Locate the cell with the specified text and output its [x, y] center coordinate. 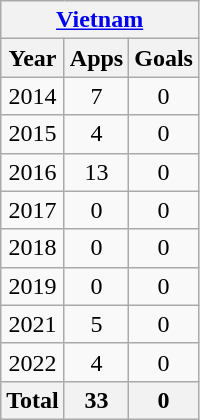
Goals [164, 58]
2019 [33, 286]
2016 [33, 172]
Apps [96, 58]
5 [96, 324]
13 [96, 172]
Total [33, 400]
2014 [33, 96]
Year [33, 58]
2017 [33, 210]
2015 [33, 134]
7 [96, 96]
33 [96, 400]
2018 [33, 248]
Vietnam [100, 20]
2021 [33, 324]
2022 [33, 362]
